Pinpoint the cell where the given text exists, returning its [X, Y] midpoint coordinate. 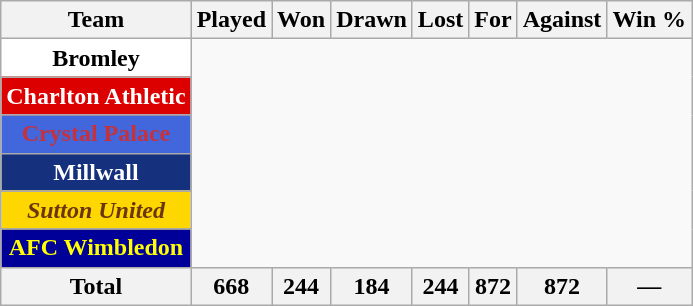
Total [96, 286]
184 [372, 286]
— [650, 286]
Win % [650, 20]
Crystal Palace [96, 134]
Drawn [372, 20]
Sutton United [96, 210]
Played [231, 20]
For [493, 20]
AFC Wimbledon [96, 248]
Bromley [96, 58]
Team [96, 20]
668 [231, 286]
Won [302, 20]
Against [562, 20]
Lost [440, 20]
Charlton Athletic [96, 96]
Millwall [96, 172]
